Pinpoint the cell where the given text exists, returning its (x, y) midpoint coordinate. 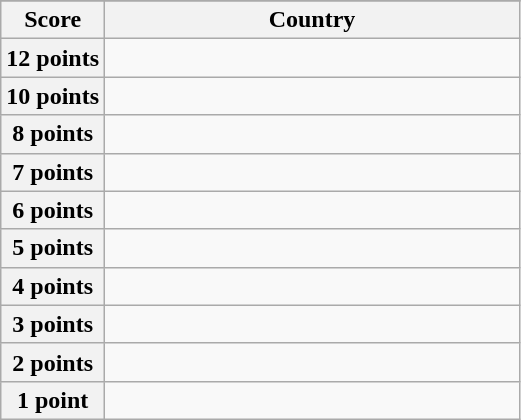
1 point (53, 400)
12 points (53, 58)
3 points (53, 324)
5 points (53, 248)
4 points (53, 286)
Score (53, 20)
8 points (53, 134)
2 points (53, 362)
Country (312, 20)
6 points (53, 210)
10 points (53, 96)
7 points (53, 172)
